Identify which cell holds the provided text, then report its (x, y) central coordinate. 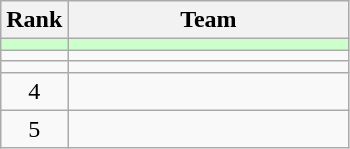
4 (34, 91)
Team (208, 20)
Rank (34, 20)
5 (34, 129)
